Detect which cell encompasses the target text, then output its [X, Y] center coordinate. 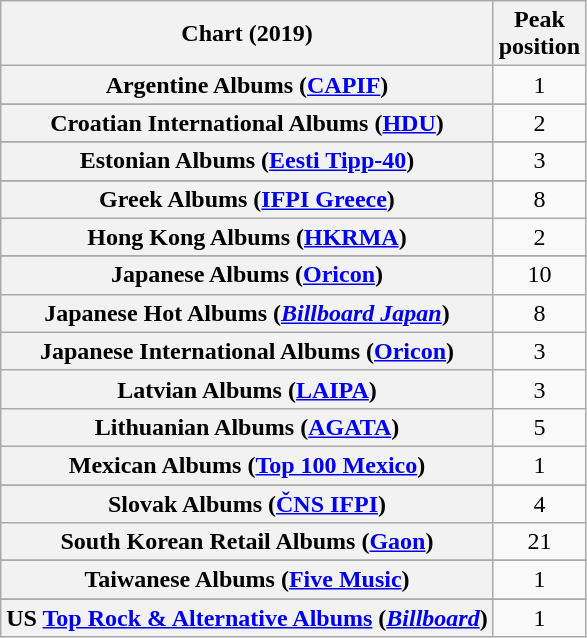
Chart (2019) [247, 34]
US Top Rock & Alternative Albums (Billboard) [247, 618]
Estonian Albums (Eesti Tipp-40) [247, 161]
Croatian International Albums (HDU) [247, 123]
21 [539, 542]
4 [539, 503]
Lithuanian Albums (AGATA) [247, 427]
Japanese Hot Albums (Billboard Japan) [247, 313]
Peakposition [539, 34]
Taiwanese Albums (Five Music) [247, 580]
Mexican Albums (Top 100 Mexico) [247, 465]
Argentine Albums (CAPIF) [247, 85]
5 [539, 427]
Japanese International Albums (Oricon) [247, 351]
10 [539, 275]
Japanese Albums (Oricon) [247, 275]
Latvian Albums (LAIPA) [247, 389]
Greek Albums (IFPI Greece) [247, 199]
South Korean Retail Albums (Gaon) [247, 542]
Slovak Albums (ČNS IFPI) [247, 503]
Hong Kong Albums (HKRMA) [247, 237]
